Determine the [X, Y] coordinate at the center of the cell enclosing the given text.  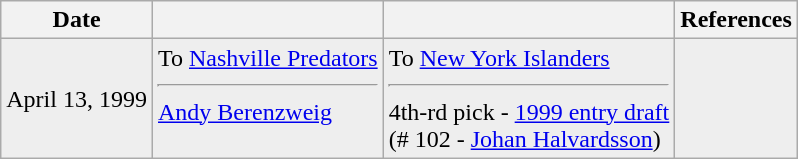
April 13, 1999 [77, 98]
References [736, 20]
To Nashville PredatorsAndy Berenzweig [268, 98]
Date [77, 20]
To New York Islanders4th-rd pick - 1999 entry draft(# 102 - Johan Halvardsson) [529, 98]
